From the cell containing the given text, extract its center point as (x, y) coordinate. 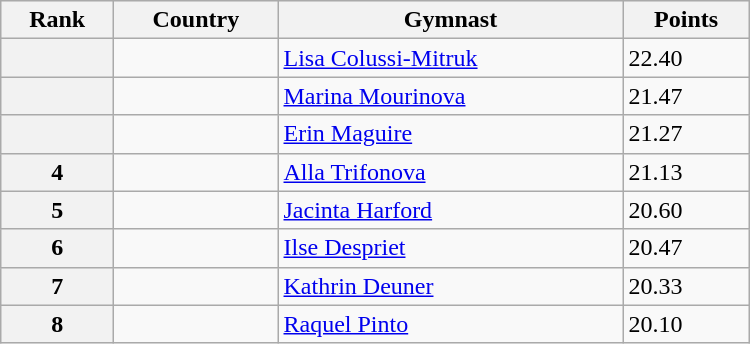
21.47 (686, 96)
Jacinta Harford (450, 210)
5 (58, 210)
8 (58, 324)
20.47 (686, 248)
20.33 (686, 286)
20.10 (686, 324)
Lisa Colussi-Mitruk (450, 58)
Erin Maguire (450, 134)
Points (686, 20)
6 (58, 248)
21.13 (686, 172)
21.27 (686, 134)
Alla Trifonova (450, 172)
4 (58, 172)
7 (58, 286)
Ilse Despriet (450, 248)
Gymnast (450, 20)
Rank (58, 20)
Raquel Pinto (450, 324)
20.60 (686, 210)
Marina Mourinova (450, 96)
22.40 (686, 58)
Kathrin Deuner (450, 286)
Country (196, 20)
